Extract the (X, Y) coordinate from the center of the cell holding the provided text.  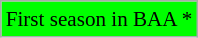
First season in BAA * (99, 18)
